Search for the cell housing the specified text and yield its (X, Y) center coordinate. 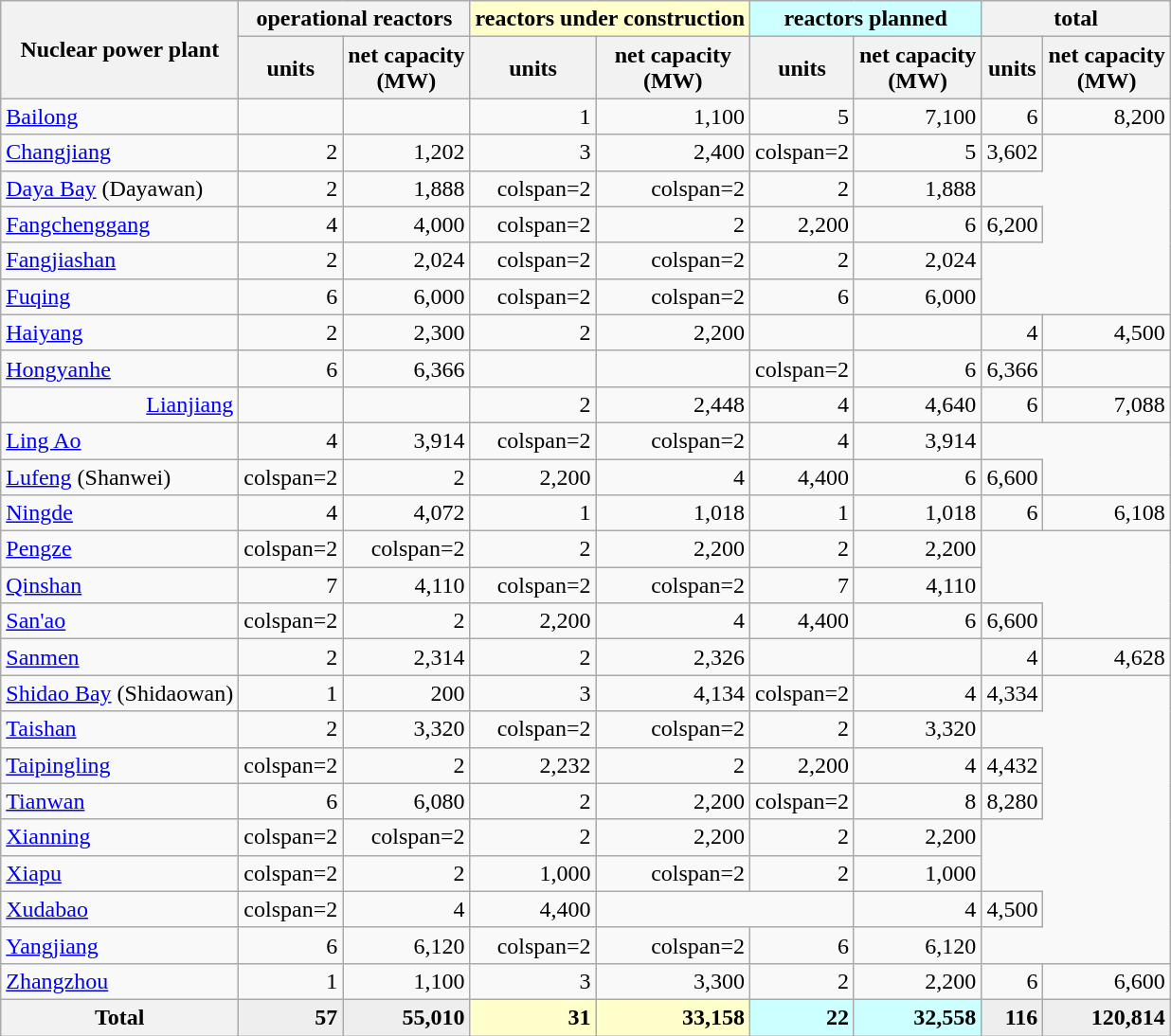
200 (406, 693)
Haiyang (119, 332)
1,202 (406, 152)
Pengze (119, 549)
Xudabao (119, 909)
Xianning (119, 837)
Taishan (119, 729)
Xiapu (119, 873)
2,314 (406, 657)
2,326 (673, 657)
Zhangzhou (119, 981)
2,300 (406, 332)
2,400 (673, 152)
Nuclear power plant (119, 49)
6,108 (1107, 513)
7,100 (917, 116)
Hongyanhe (119, 368)
8 (917, 801)
Fangchenggang (119, 224)
4,628 (1107, 657)
3,300 (673, 981)
4,334 (1012, 693)
reactors planned (866, 19)
Total (119, 1017)
Changjiang (119, 152)
reactors under construction (610, 19)
total (1076, 19)
22 (802, 1017)
6,080 (406, 801)
Bailong (119, 116)
Fuqing (119, 296)
116 (1012, 1017)
2,448 (673, 404)
4,432 (1012, 765)
Qinshan (119, 585)
8,280 (1012, 801)
8,200 (1107, 116)
32,558 (917, 1017)
3,602 (1012, 152)
57 (291, 1017)
Yangjiang (119, 945)
31 (532, 1017)
55,010 (406, 1017)
4,072 (406, 513)
San'ao (119, 621)
6,200 (1012, 224)
Taipingling (119, 765)
Daya Bay (Dayawan) (119, 188)
4,134 (673, 693)
120,814 (1107, 1017)
Sanmen (119, 657)
4,640 (917, 404)
Fangjiashan (119, 260)
Shidao Bay (Shidaowan) (119, 693)
Lufeng (Shanwei) (119, 476)
Tianwan (119, 801)
4,000 (406, 224)
33,158 (673, 1017)
2,232 (532, 765)
operational reactors (354, 19)
7,088 (1107, 404)
Lianjiang (119, 404)
Ningde (119, 513)
Ling Ao (119, 440)
